Output the [X, Y] coordinate of the center of the cell containing the given text.  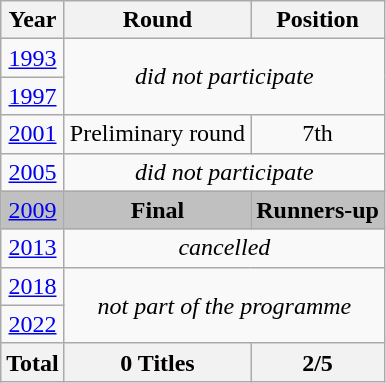
1993 [33, 58]
not part of the programme [224, 305]
2009 [33, 210]
Total [33, 362]
2005 [33, 172]
Position [318, 20]
Year [33, 20]
Final [157, 210]
Runners-up [318, 210]
2/5 [318, 362]
1997 [33, 96]
0 Titles [157, 362]
Preliminary round [157, 134]
2022 [33, 324]
cancelled [224, 248]
Round [157, 20]
7th [318, 134]
2018 [33, 286]
2001 [33, 134]
2013 [33, 248]
